Capture the cell that displays the provided text and extract its (X, Y) central coordinate. 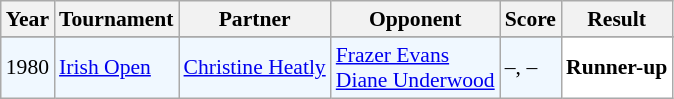
Score (530, 19)
Frazer Evans Diane Underwood (416, 68)
Runner-up (616, 68)
Irish Open (116, 68)
1980 (28, 68)
Tournament (116, 19)
Year (28, 19)
Opponent (416, 19)
–, – (530, 68)
Christine Heatly (255, 68)
Result (616, 19)
Partner (255, 19)
